Search for the cell housing the specified text and yield its (X, Y) center coordinate. 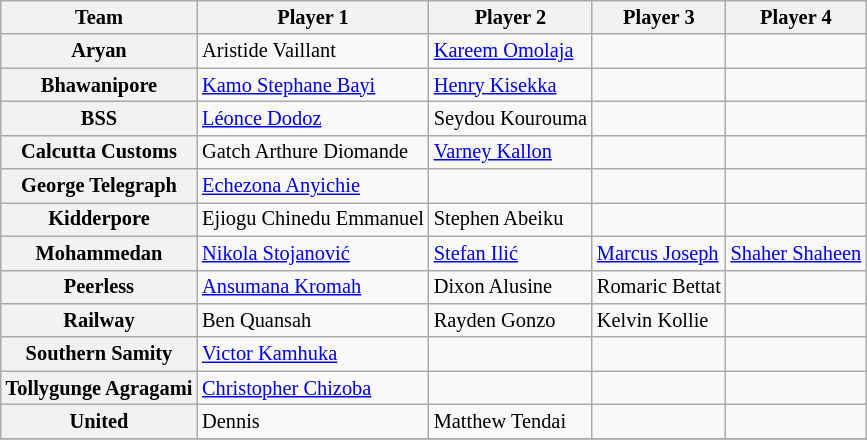
Matthew Tendai (510, 421)
Bhawanipore (99, 85)
Player 3 (659, 17)
Kelvin Kollie (659, 320)
Player 2 (510, 17)
Dixon Alusine (510, 287)
Player 1 (313, 17)
Varney Kallon (510, 152)
Shaher Shaheen (796, 253)
Rayden Gonzo (510, 320)
Kareem Omolaja (510, 51)
Mohammedan (99, 253)
Echezona Anyichie (313, 186)
Tollygunge Agragami (99, 388)
Ben Quansah (313, 320)
Aristide Vaillant (313, 51)
Christopher Chizoba (313, 388)
Dennis (313, 421)
Team (99, 17)
Player 4 (796, 17)
Nikola Stojanović (313, 253)
BSS (99, 118)
Kidderpore (99, 219)
George Telegraph (99, 186)
Léonce Dodoz (313, 118)
Southern Samity (99, 354)
Calcutta Customs (99, 152)
Stephen Abeiku (510, 219)
Romaric Bettat (659, 287)
Kamo Stephane Bayi (313, 85)
United (99, 421)
Aryan (99, 51)
Henry Kisekka (510, 85)
Marcus Joseph (659, 253)
Peerless (99, 287)
Victor Kamhuka (313, 354)
Stefan Ilić (510, 253)
Seydou Kourouma (510, 118)
Ansumana Kromah (313, 287)
Railway (99, 320)
Ejiogu Chinedu Emmanuel (313, 219)
Gatch Arthure Diomande (313, 152)
